Detect which cell encompasses the target text, then output its [X, Y] center coordinate. 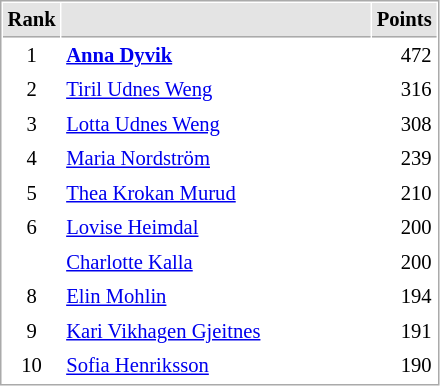
2 [32, 90]
8 [32, 296]
5 [32, 194]
9 [32, 332]
Thea Krokan Murud [216, 194]
Points [404, 20]
Lotta Udnes Weng [216, 124]
Lovise Heimdal [216, 228]
10 [32, 366]
3 [32, 124]
Elin Mohlin [216, 296]
472 [404, 56]
Kari Vikhagen Gjeitnes [216, 332]
191 [404, 332]
210 [404, 194]
Sofia Henriksson [216, 366]
190 [404, 366]
Rank [32, 20]
308 [404, 124]
Maria Nordström [216, 158]
194 [404, 296]
Tiril Udnes Weng [216, 90]
Anna Dyvik [216, 56]
239 [404, 158]
316 [404, 90]
6 [32, 228]
Charlotte Kalla [216, 262]
4 [32, 158]
1 [32, 56]
